Return (x, y) of the center of cell containing provided text 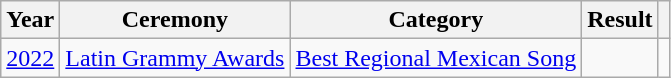
Best Regional Mexican Song (436, 58)
Latin Grammy Awards (175, 58)
Result (620, 20)
Category (436, 20)
Ceremony (175, 20)
2022 (30, 58)
Year (30, 20)
